Detect which cell encompasses the target text, then output its (x, y) center coordinate. 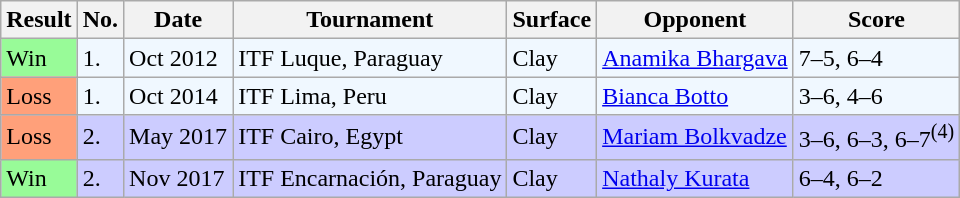
May 2017 (178, 138)
Bianca Botto (696, 96)
ITF Cairo, Egypt (370, 138)
Tournament (370, 20)
6–4, 6–2 (876, 178)
ITF Encarnación, Paraguay (370, 178)
Nathaly Kurata (696, 178)
Score (876, 20)
Nov 2017 (178, 178)
Result (39, 20)
7–5, 6–4 (876, 58)
Opponent (696, 20)
ITF Lima, Peru (370, 96)
3–6, 6–3, 6–7(4) (876, 138)
Oct 2014 (178, 96)
Surface (552, 20)
Date (178, 20)
Mariam Bolkvadze (696, 138)
Oct 2012 (178, 58)
ITF Luque, Paraguay (370, 58)
3–6, 4–6 (876, 96)
Anamika Bhargava (696, 58)
No. (100, 20)
